Provide the (x, y) coordinate of the cell's center where the given text is located.  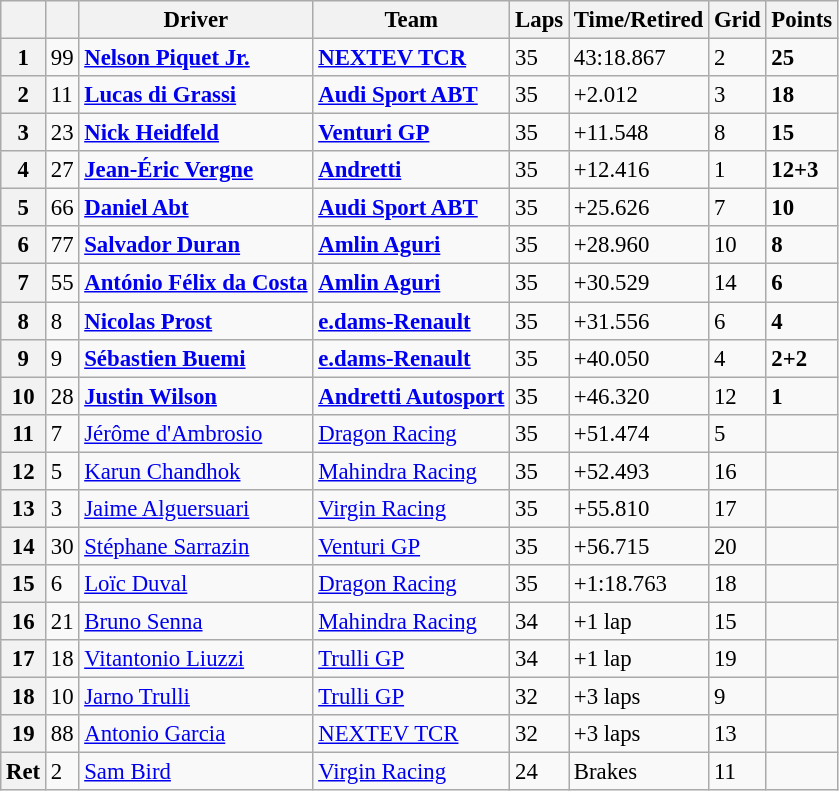
+55.810 (638, 509)
Sébastien Buemi (196, 358)
+12.416 (638, 170)
+52.493 (638, 471)
2+2 (802, 358)
+51.474 (638, 433)
Nelson Piquet Jr. (196, 58)
21 (62, 621)
+46.320 (638, 396)
43:18.867 (638, 58)
Grid (738, 20)
25 (802, 58)
Justin Wilson (196, 396)
Loïc Duval (196, 584)
+11.548 (638, 133)
+30.529 (638, 283)
Time/Retired (638, 20)
Sam Bird (196, 772)
+56.715 (638, 546)
+25.626 (638, 208)
Karun Chandhok (196, 471)
Salvador Duran (196, 245)
+1:18.763 (638, 584)
Nick Heidfeld (196, 133)
12+3 (802, 170)
23 (62, 133)
+40.050 (638, 358)
Laps (540, 20)
Ret (24, 772)
77 (62, 245)
Stéphane Sarrazin (196, 546)
Nicolas Prost (196, 321)
Brakes (638, 772)
66 (62, 208)
Driver (196, 20)
99 (62, 58)
30 (62, 546)
Daniel Abt (196, 208)
Jarno Trulli (196, 697)
Points (802, 20)
27 (62, 170)
28 (62, 396)
Jaime Alguersuari (196, 509)
20 (738, 546)
Team (412, 20)
+2.012 (638, 95)
+31.556 (638, 321)
Antonio Garcia (196, 734)
Vitantonio Liuzzi (196, 659)
24 (540, 772)
António Félix da Costa (196, 283)
Lucas di Grassi (196, 95)
+28.960 (638, 245)
Jérôme d'Ambrosio (196, 433)
88 (62, 734)
Andretti (412, 170)
Bruno Senna (196, 621)
Jean-Éric Vergne (196, 170)
Andretti Autosport (412, 396)
55 (62, 283)
